Return [x, y] of the center of cell containing provided text 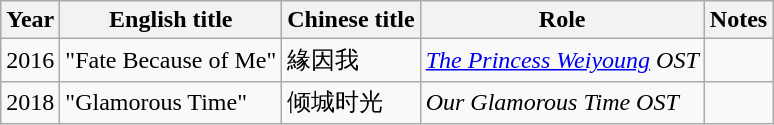
"Glamorous Time" [171, 102]
Year [30, 20]
English title [171, 20]
倾城时光 [351, 102]
緣因我 [351, 60]
Notes [738, 20]
"Fate Because of Me" [171, 60]
Role [562, 20]
2018 [30, 102]
Our Glamorous Time OST [562, 102]
The Princess Weiyoung OST [562, 60]
2016 [30, 60]
Chinese title [351, 20]
